Scan for the cell matching the given text and deliver its [X, Y] coordinate at center. 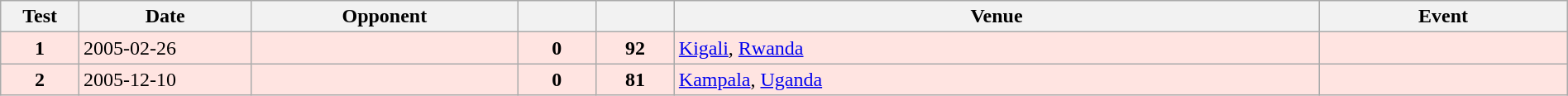
92 [635, 48]
Kigali, Rwanda [996, 48]
2005-02-26 [165, 48]
Test [40, 17]
81 [635, 79]
2 [40, 79]
Kampala, Uganda [996, 79]
Venue [996, 17]
Event [1443, 17]
1 [40, 48]
Date [165, 17]
2005-12-10 [165, 79]
Opponent [385, 17]
